Find where the given text appears and provide that cell's center as [x, y] coordinate. 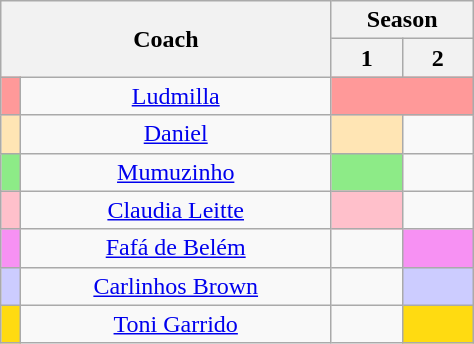
Carlinhos Brown [176, 286]
Fafá de Belém [176, 248]
Coach [166, 39]
Season [402, 20]
1 [366, 58]
2 [438, 58]
Daniel [176, 134]
Claudia Leitte [176, 210]
Ludmilla [176, 96]
Toni Garrido [176, 324]
Mumuzinho [176, 172]
